Return (x, y) of the center of cell containing provided text 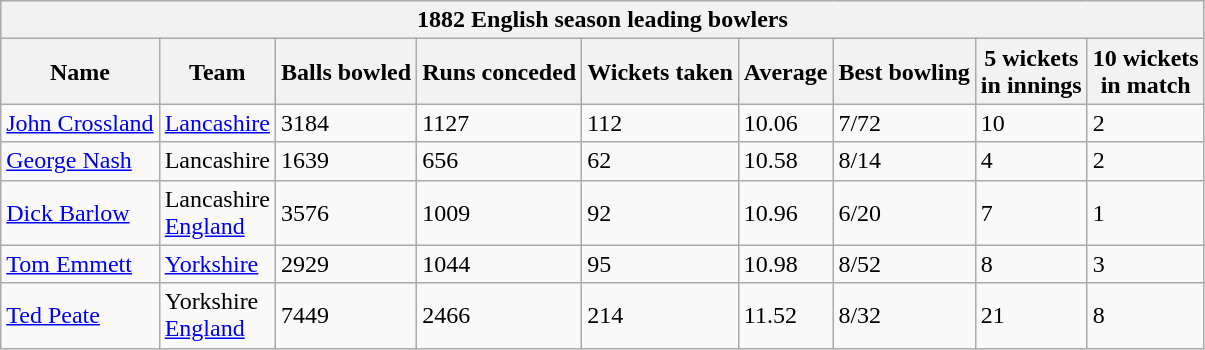
4 (1031, 161)
7/72 (904, 123)
Name (80, 72)
10.98 (786, 264)
8/14 (904, 161)
6/20 (904, 212)
Yorkshire (217, 264)
George Nash (80, 161)
YorkshireEngland (217, 316)
Ted Peate (80, 316)
3 (1146, 264)
2929 (346, 264)
1882 English season leading bowlers (602, 20)
5 wicketsin innings (1031, 72)
1127 (500, 123)
7 (1031, 212)
92 (660, 212)
3576 (346, 212)
7449 (346, 316)
10.06 (786, 123)
1009 (500, 212)
2466 (500, 316)
8/32 (904, 316)
John Crossland (80, 123)
3184 (346, 123)
656 (500, 161)
1 (1146, 212)
Wickets taken (660, 72)
Dick Barlow (80, 212)
Team (217, 72)
Runs conceded (500, 72)
Best bowling (904, 72)
Balls bowled (346, 72)
11.52 (786, 316)
10 (1031, 123)
112 (660, 123)
10.96 (786, 212)
21 (1031, 316)
62 (660, 161)
8/52 (904, 264)
Tom Emmett (80, 264)
95 (660, 264)
1639 (346, 161)
10.58 (786, 161)
10 wicketsin match (1146, 72)
1044 (500, 264)
Average (786, 72)
LancashireEngland (217, 212)
214 (660, 316)
